Capture the cell that displays the provided text and extract its (X, Y) central coordinate. 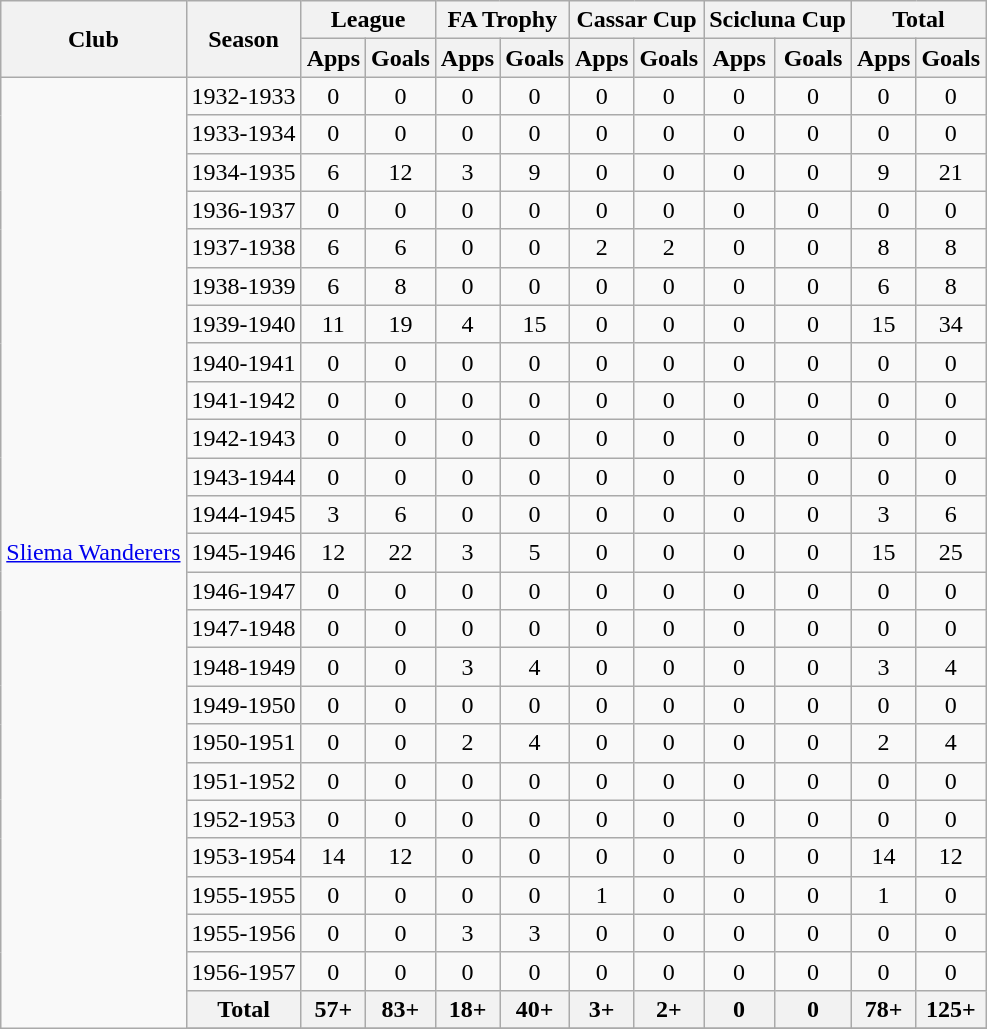
1936-1937 (244, 210)
25 (951, 553)
18+ (467, 1009)
FA Trophy (502, 20)
1940-1941 (244, 362)
125+ (951, 1009)
1944-1945 (244, 515)
1945-1946 (244, 553)
22 (401, 553)
2+ (669, 1009)
3+ (601, 1009)
1933-1934 (244, 134)
Sliema Wanderers (94, 553)
Club (94, 39)
1937-1938 (244, 248)
League (368, 20)
1942-1943 (244, 438)
1934-1935 (244, 172)
1946-1947 (244, 591)
34 (951, 324)
1941-1942 (244, 400)
1951-1952 (244, 781)
19 (401, 324)
1955-1955 (244, 895)
5 (535, 553)
1949-1950 (244, 705)
11 (333, 324)
57+ (333, 1009)
Scicluna Cup (778, 20)
1953-1954 (244, 857)
21 (951, 172)
1950-1951 (244, 743)
1948-1949 (244, 667)
1952-1953 (244, 819)
83+ (401, 1009)
1932-1933 (244, 96)
Cassar Cup (636, 20)
1943-1944 (244, 477)
1956-1957 (244, 971)
1955-1956 (244, 933)
40+ (535, 1009)
1947-1948 (244, 629)
1939-1940 (244, 324)
78+ (883, 1009)
Season (244, 39)
1938-1939 (244, 286)
